Return (x, y) of the center of cell containing provided text 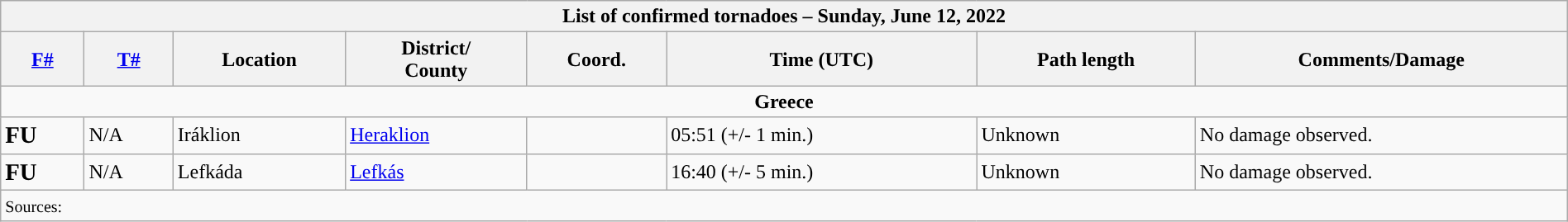
Comments/Damage (1381, 59)
Greece (784, 102)
Location (259, 59)
16:40 (+/- 5 min.) (822, 172)
F# (43, 59)
List of confirmed tornadoes – Sunday, June 12, 2022 (784, 17)
Lefkás (437, 172)
Time (UTC) (822, 59)
05:51 (+/- 1 min.) (822, 135)
Path length (1086, 59)
Sources: (784, 205)
District/County (437, 59)
Lefkáda (259, 172)
T# (129, 59)
Coord. (597, 59)
Heraklion (437, 135)
Iráklion (259, 135)
